Detect which cell encompasses the target text, then output its (x, y) center coordinate. 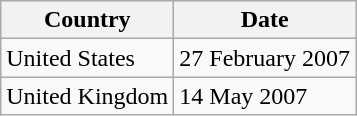
Country (88, 20)
United States (88, 58)
United Kingdom (88, 96)
27 February 2007 (265, 58)
14 May 2007 (265, 96)
Date (265, 20)
